Extract the (X, Y) coordinate from the center of the cell holding the provided text.  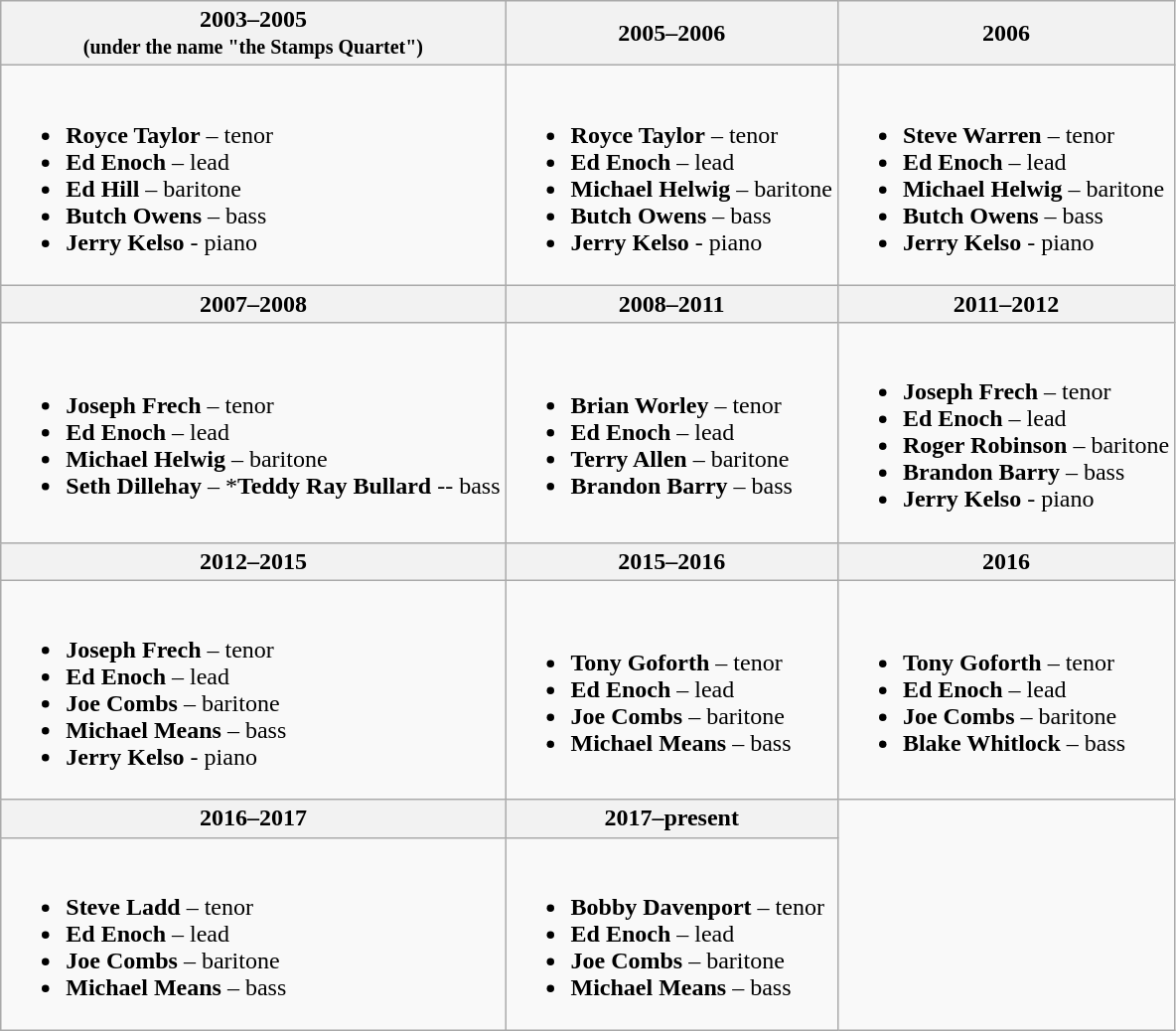
2003–2005(under the name "the Stamps Quartet") (253, 34)
2006 (1005, 34)
2011–2012 (1005, 304)
2008–2011 (671, 304)
Brian Worley – tenorEd Enoch – leadTerry Allen – baritoneBrandon Barry – bass (671, 433)
Royce Taylor – tenorEd Enoch – leadEd Hill – baritoneButch Owens – bassJerry Kelso - piano (253, 175)
Joseph Frech – tenorEd Enoch – leadJoe Combs – baritoneMichael Means – bassJerry Kelso - piano (253, 689)
Royce Taylor – tenorEd Enoch – leadMichael Helwig – baritoneButch Owens – bassJerry Kelso - piano (671, 175)
2005–2006 (671, 34)
Joseph Frech – tenorEd Enoch – leadRoger Robinson – baritoneBrandon Barry – bassJerry Kelso - piano (1005, 433)
Tony Goforth – tenorEd Enoch – leadJoe Combs – baritoneBlake Whitlock – bass (1005, 689)
2017–present (671, 818)
2012–2015 (253, 561)
2016–2017 (253, 818)
Tony Goforth – tenorEd Enoch – leadJoe Combs – baritoneMichael Means – bass (671, 689)
2016 (1005, 561)
Joseph Frech – tenorEd Enoch – leadMichael Helwig – baritoneSeth Dillehay – *Teddy Ray Bullard -- bass (253, 433)
Steve Ladd – tenorEd Enoch – leadJoe Combs – baritoneMichael Means – bass (253, 934)
2007–2008 (253, 304)
Bobby Davenport – tenorEd Enoch – leadJoe Combs – baritoneMichael Means – bass (671, 934)
2015–2016 (671, 561)
Steve Warren – tenorEd Enoch – leadMichael Helwig – baritoneButch Owens – bassJerry Kelso - piano (1005, 175)
